Return the (x, y) coordinate for the center point of the cell that contains the specified text.  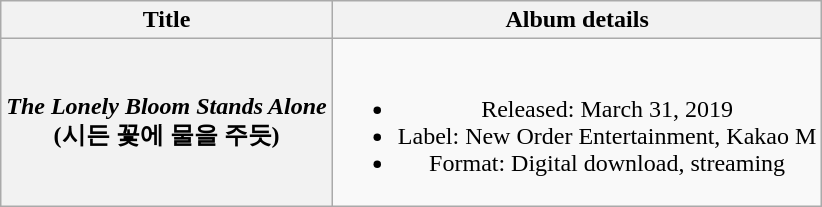
The Lonely Bloom Stands Alone(시든 꽃에 물을 주듯) (167, 122)
Title (167, 20)
Album details (577, 20)
Released: March 31, 2019Label: New Order Entertainment, Kakao MFormat: Digital download, streaming (577, 122)
